Search for the cell housing the specified text and yield its (X, Y) center coordinate. 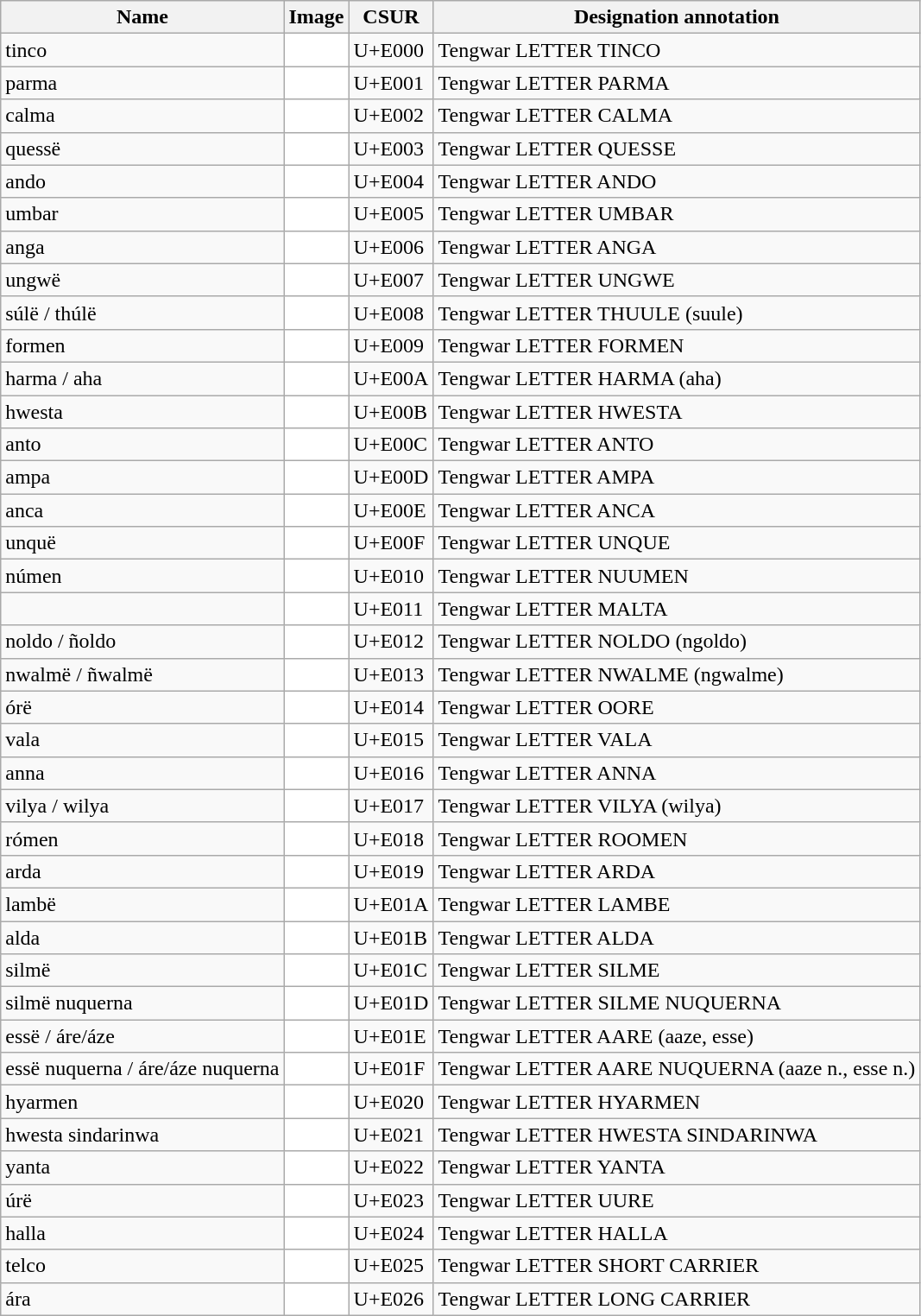
Tengwar LETTER SILME (677, 971)
vala (142, 740)
calma (142, 116)
U+E018 (391, 838)
hwesta (142, 412)
U+E009 (391, 345)
Tengwar LETTER NOLDO (ngoldo) (677, 642)
hwesta sindarinwa (142, 1135)
Tengwar LETTER UNGWE (677, 280)
U+E01E (391, 1036)
Tengwar LETTER THUULE (suule) (677, 313)
alda (142, 937)
Tengwar LETTER UURE (677, 1200)
Tengwar LETTER AARE NUQUERNA (aaze n., esse n.) (677, 1069)
súlë / thúlë (142, 313)
formen (142, 345)
U+E006 (391, 247)
U+E011 (391, 609)
U+E003 (391, 149)
U+E012 (391, 642)
U+E01D (391, 1003)
harma / aha (142, 378)
yanta (142, 1167)
Tengwar LETTER CALMA (677, 116)
Tengwar LETTER VALA (677, 740)
U+E007 (391, 280)
U+E002 (391, 116)
U+E014 (391, 707)
U+E017 (391, 806)
unquë (142, 543)
U+E015 (391, 740)
U+E00B (391, 412)
U+E025 (391, 1266)
Name (142, 17)
anna (142, 773)
Tengwar LETTER FORMEN (677, 345)
U+E00D (391, 478)
rómen (142, 838)
arda (142, 871)
Tengwar LETTER HARMA (aha) (677, 378)
U+E001 (391, 83)
vilya / wilya (142, 806)
Tengwar LETTER UNQUE (677, 543)
Tengwar LETTER YANTA (677, 1167)
Tengwar LETTER SILME NUQUERNA (677, 1003)
silmë nuquerna (142, 1003)
nwalmë / ñwalmë (142, 674)
Tengwar LETTER ANDO (677, 181)
Tengwar LETTER ANNA (677, 773)
Tengwar LETTER NUUMEN (677, 576)
Tengwar LETTER AARE (aaze, esse) (677, 1036)
U+E010 (391, 576)
silmë (142, 971)
ára (142, 1299)
Tengwar LETTER ANGA (677, 247)
U+E024 (391, 1233)
úrë (142, 1200)
U+E01A (391, 904)
U+E000 (391, 50)
tinco (142, 50)
U+E01B (391, 937)
Tengwar LETTER HYARMEN (677, 1102)
U+E022 (391, 1167)
Tengwar LETTER NWALME (ngwalme) (677, 674)
ampa (142, 478)
Tengwar LETTER AMPA (677, 478)
U+E016 (391, 773)
U+E005 (391, 214)
U+E013 (391, 674)
Tengwar LETTER VILYA (wilya) (677, 806)
U+E021 (391, 1135)
lambë (142, 904)
Designation annotation (677, 17)
essë nuquerna / áre/áze nuquerna (142, 1069)
U+E008 (391, 313)
Image (316, 17)
Tengwar LETTER LAMBE (677, 904)
U+E01F (391, 1069)
Tengwar LETTER ROOMEN (677, 838)
ungwë (142, 280)
U+E00F (391, 543)
U+E026 (391, 1299)
U+E004 (391, 181)
Tengwar LETTER ANCA (677, 510)
noldo / ñoldo (142, 642)
Tengwar LETTER HWESTA (677, 412)
númen (142, 576)
parma (142, 83)
Tengwar LETTER ALDA (677, 937)
Tengwar LETTER ANTO (677, 445)
Tengwar LETTER UMBAR (677, 214)
ando (142, 181)
telco (142, 1266)
Tengwar LETTER HALLA (677, 1233)
órë (142, 707)
U+E01C (391, 971)
U+E00C (391, 445)
U+E00E (391, 510)
Tengwar LETTER ARDA (677, 871)
anca (142, 510)
anto (142, 445)
CSUR (391, 17)
U+E00A (391, 378)
Tengwar LETTER OORE (677, 707)
Tengwar LETTER LONG CARRIER (677, 1299)
U+E019 (391, 871)
Tengwar LETTER PARMA (677, 83)
Tengwar LETTER TINCO (677, 50)
Tengwar LETTER SHORT CARRIER (677, 1266)
U+E020 (391, 1102)
U+E023 (391, 1200)
hyarmen (142, 1102)
Tengwar LETTER HWESTA SINDARINWA (677, 1135)
essë / áre/áze (142, 1036)
anga (142, 247)
Tengwar LETTER QUESSE (677, 149)
quessë (142, 149)
halla (142, 1233)
Tengwar LETTER MALTA (677, 609)
umbar (142, 214)
